Find where the given text appears and provide that cell's center as [X, Y] coordinate. 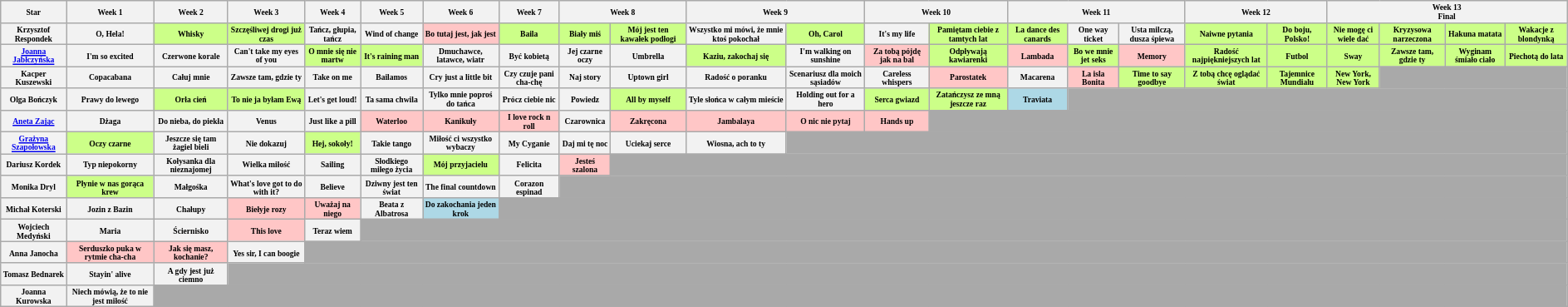
Kanikuły [460, 121]
O nic nie pytaj [826, 121]
Macarena [1037, 77]
Just like a pill [332, 121]
Biały miś [585, 33]
The final countdown [460, 186]
Michał Koterski [33, 208]
Całuj mnie [191, 77]
Piechotą do lata [1536, 55]
Krzysztof Respondek [33, 33]
Oh, Carol [826, 33]
Typ niepokorny [110, 165]
Szczęśliwej drogi już czas [266, 33]
I love rock n roll [528, 121]
Uptown girl [648, 77]
Week 3 [266, 12]
Joanna Kurowska [33, 296]
Week 2 [191, 12]
Serduszko puka w rytmie cha-cha [110, 252]
Radość najpiękniejszych lat [1226, 55]
Maria [110, 230]
Jozin z Bazin [110, 208]
Tylko mnie poproś do tańca [460, 99]
New York, New York [1354, 77]
Aneta Zając [33, 121]
Mój przyjacielu [460, 165]
Joanna Jabłczyńska [33, 55]
Teraz wiem [332, 230]
Week 4 [332, 12]
Dziwny jest ten świat [392, 186]
Usta milczą, dusza śpiewa [1153, 33]
Week 7 [528, 12]
Yes sir, I can boogie [266, 252]
My Cyganie [528, 143]
Umbrella [648, 55]
Corazon espinad [528, 186]
Tomasz Bednarek [33, 274]
Radość o poranku [736, 77]
Week 12 [1256, 12]
Tajemnice Mundialu [1296, 77]
Futbol [1296, 55]
Cry just a little bit [460, 77]
Waterloo [392, 121]
Wiosna, ach to ty [736, 143]
Can't take my eyes of you [266, 55]
Bo tutaj jest, jak jest [460, 33]
Beata z Albatrosa [392, 208]
Prócz ciebie nic [528, 99]
Jak się masz, kochanie? [191, 252]
Wszystko mi mówi, że mnie ktoś pokochał [736, 33]
One way ticket [1094, 33]
Wielka miłość [266, 165]
Bo we mnie jet seks [1094, 55]
Week 10 [936, 12]
Let's get loud! [332, 99]
To nie ja byłam Ewą [266, 99]
Week 1 [110, 12]
Naiwne pytania [1226, 33]
Wojciech Medyński [33, 230]
O mnie się nie martw [332, 55]
Małgośka [191, 186]
Jej czarne oczy [585, 55]
Time to say goodbye [1153, 77]
Believe [332, 186]
Grażyna Szapołowska [33, 143]
Careless whispers [897, 77]
Parostatek [968, 77]
Monika Dryl [33, 186]
It's my life [897, 33]
Kaziu, zakochaj się [736, 55]
Zatańczysz ze mną jeszcze raz [968, 99]
All by myself [648, 99]
Wind of change [392, 33]
Czarownica [585, 121]
Serca gwiazd [897, 99]
Kacper Kuszewski [33, 77]
Tańcz, głupia, tańcz [332, 33]
Odpływają kawiarenki [968, 55]
Tyle słońca w całym mieście [736, 99]
I'm so excited [110, 55]
I'm walking on sunshine [826, 55]
Week 9 [775, 12]
Prawy do lewego [110, 99]
Scenariusz dla moich sąsiadów [826, 77]
Wyginam śmiało ciało [1476, 55]
Jeszcze się tam żagiel bieli [191, 143]
Memory [1153, 55]
Miłość ci wszystko wybaczy [460, 143]
Być kobietą [528, 55]
Take on me [332, 77]
Hakuna matata [1476, 33]
Week 13Final [1448, 12]
Venus [266, 121]
Jambalaya [736, 121]
What's love got to do with it? [266, 186]
Powiedz [585, 99]
Pamiętam ciebie z tamtych lat [968, 33]
Płynie w nas gorąca krew [110, 186]
Stayin' alive [110, 274]
Do nieba, do piekła [191, 121]
Uważaj na niego [332, 208]
Daj mi tę noc [585, 143]
Kryzysowa narzeczona [1412, 33]
Niech mówią, że to nie jest miłość [110, 296]
Dmuchawce, latawce, wiatr [460, 55]
Czerwone korale [191, 55]
Wakacje z blondynką [1536, 33]
Biełyje rozy [266, 208]
Nie dokazuj [266, 143]
Copacabana [110, 77]
O, Hela! [110, 33]
Hej, sokoły! [332, 143]
Week 6 [460, 12]
Baila [528, 33]
Uciekaj serce [648, 143]
Czy czuje pani cha-chę [528, 77]
Star [33, 12]
Nie mogę ci wiele dać [1354, 33]
Jesteś szalona [585, 165]
Week 5 [392, 12]
Week 8 [622, 12]
Zakręcona [648, 121]
Bailamos [392, 77]
Z tobą chcę oglądać świat [1226, 77]
Olga Bończyk [33, 99]
Kołysanka dla nieznajomej [191, 165]
This love [266, 230]
Ta sama chwila [392, 99]
A gdy jest już ciemno [191, 274]
Week 11 [1096, 12]
Naj story [585, 77]
Mój jest ten kawałek podłogi [648, 33]
Takie tango [392, 143]
Oczy czarne [110, 143]
La dance des canards [1037, 33]
Orła cień [191, 99]
Holding out for a hero [826, 99]
Do zakochania jeden krok [460, 208]
Dariusz Kordek [33, 165]
Hands up [897, 121]
Do boju, Polsko! [1296, 33]
La isla Bonita [1094, 77]
Słodkiego miłego życia [392, 165]
Whisky [191, 33]
Felicita [528, 165]
Chałupy [191, 208]
Sailing [332, 165]
Dżaga [110, 121]
It's raining man [392, 55]
Lambada [1037, 55]
Ściernisko [191, 230]
Traviata [1037, 99]
Sway [1354, 55]
Za tobą pójdę jak na bal [897, 55]
Anna Janocha [33, 252]
